Capture the cell that displays the provided text and extract its [x, y] central coordinate. 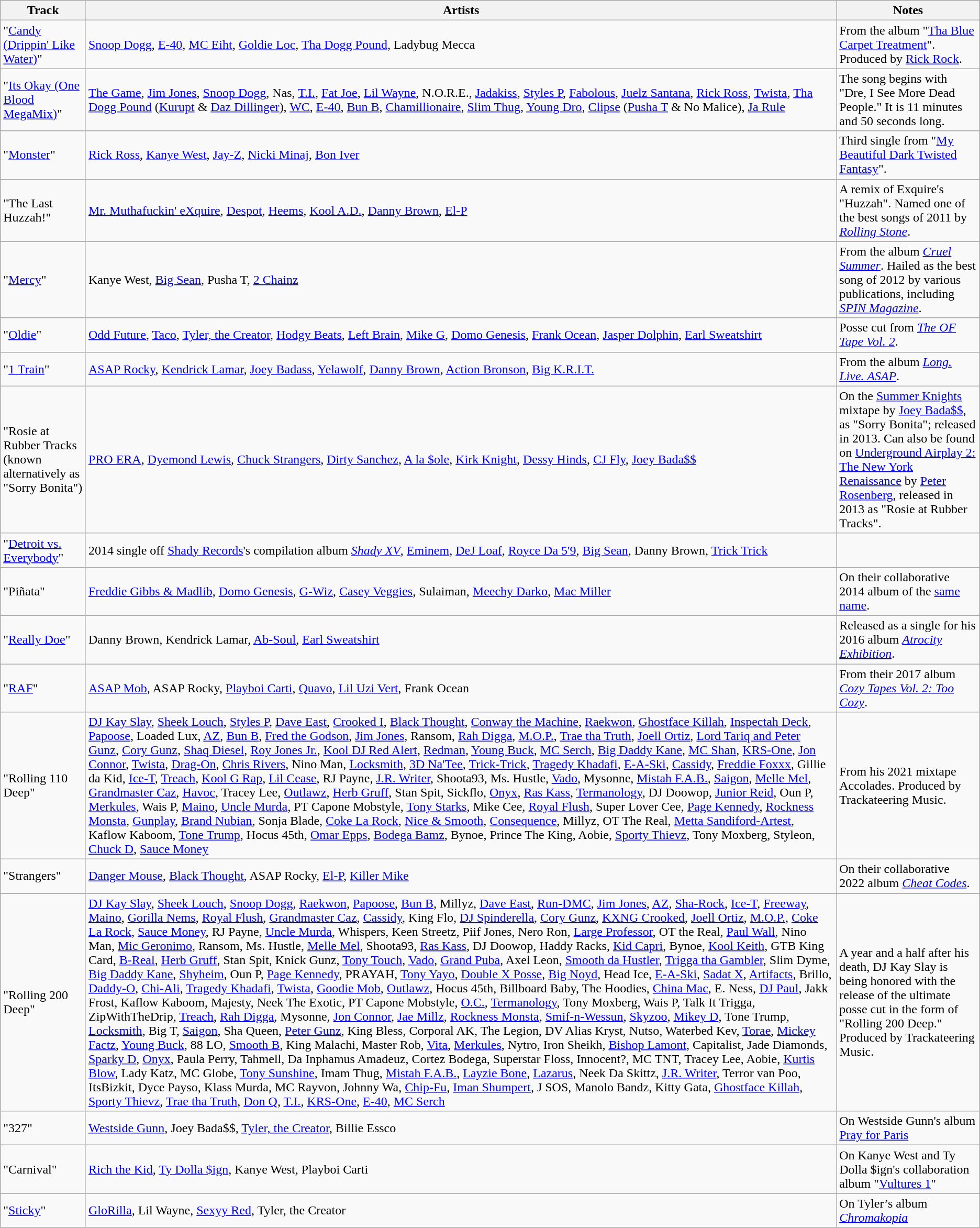
"Sticky" [43, 1211]
GloRilla, Lil Wayne, Sexyy Red, Tyler, the Creator [461, 1211]
From his 2021 mixtape Accolades. Produced by Trackateering Music. [908, 786]
"Oldie" [43, 335]
On Westside Gunn's album Pray for Paris [908, 1128]
On Tyler’s album Chromakopia [908, 1211]
Mr. Muthafuckin' eXquire, Despot, Heems, Kool A.D., Danny Brown, El-P [461, 211]
From the album Long. Live. ASAP. [908, 369]
Snoop Dogg, E-40, MC Eiht, Goldie Loc, Tha Dogg Pound, Ladybug Mecca [461, 45]
"Mercy" [43, 280]
From their 2017 album Cozy Tapes Vol. 2: Too Cozy. [908, 688]
"327" [43, 1128]
Odd Future, Taco, Tyler, the Creator, Hodgy Beats, Left Brain, Mike G, Domo Genesis, Frank Ocean, Jasper Dolphin, Earl Sweatshirt [461, 335]
Kanye West, Big Sean, Pusha T, 2 Chainz [461, 280]
"Rolling 110 Deep" [43, 786]
"Strangers" [43, 877]
From the album "Tha Blue Carpet Treatment". Produced by Rick Rock. [908, 45]
"Rosie at Rubber Tracks (known alternatively as "Sorry Bonita") [43, 460]
"The Last Huzzah!" [43, 211]
Third single from "My Beautiful Dark Twisted Fantasy". [908, 155]
"Rolling 200 Deep" [43, 1002]
Rich the Kid, Ty Dolla $ign, Kanye West, Playboi Carti [461, 1169]
Freddie Gibbs & Madlib, Domo Genesis, G-Wiz, Casey Veggies, Sulaiman, Meechy Darko, Mac Miller [461, 591]
Westside Gunn, Joey Bada$$, Tyler, the Creator, Billie Essco [461, 1128]
Artists [461, 10]
Danny Brown, Kendrick Lamar, Ab-Soul, Earl Sweatshirt [461, 639]
Posse cut from The OF Tape Vol. 2. [908, 335]
ASAP Rocky, Kendrick Lamar, Joey Badass, Yelawolf, Danny Brown, Action Bronson, Big K.R.I.T. [461, 369]
2014 single off Shady Records's compilation album Shady XV, Eminem, DeJ Loaf, Royce Da 5'9, Big Sean, Danny Brown, Trick Trick [461, 550]
ASAP Mob, ASAP Rocky, Playboi Carti, Quavo, Lil Uzi Vert, Frank Ocean [461, 688]
"Piñata" [43, 591]
"RAF" [43, 688]
Released as a single for his 2016 album Atrocity Exhibition. [908, 639]
The song begins with "Dre, I See More Dead People." It is 11 minutes and 50 seconds long. [908, 99]
"Candy (Drippin' Like Water)" [43, 45]
On Kanye West and Ty Dolla $ign's collaboration album "Vultures 1" [908, 1169]
"Really Doe" [43, 639]
"Monster" [43, 155]
Danger Mouse, Black Thought, ASAP Rocky, El-P, Killer Mike [461, 877]
"Its Okay (One Blood MegaMix)" [43, 99]
Rick Ross, Kanye West, Jay-Z, Nicki Minaj, Bon Iver [461, 155]
A remix of Exquire's "Huzzah". Named one of the best songs of 2011 by Rolling Stone. [908, 211]
From the album Cruel Summer. Hailed as the best song of 2012 by various publications, including SPIN Magazine. [908, 280]
On their collaborative 2022 album Cheat Codes. [908, 877]
"1 Train" [43, 369]
On their collaborative 2014 album of the same name. [908, 591]
"Detroit vs. Everybody" [43, 550]
PRO ERA, Dyemond Lewis, Chuck Strangers, Dirty Sanchez, A la $ole, Kirk Knight, Dessy Hinds, CJ Fly, Joey Bada$$ [461, 460]
Track [43, 10]
"Carnival" [43, 1169]
Notes [908, 10]
